Scan for the cell matching the given text and deliver its (X, Y) coordinate at center. 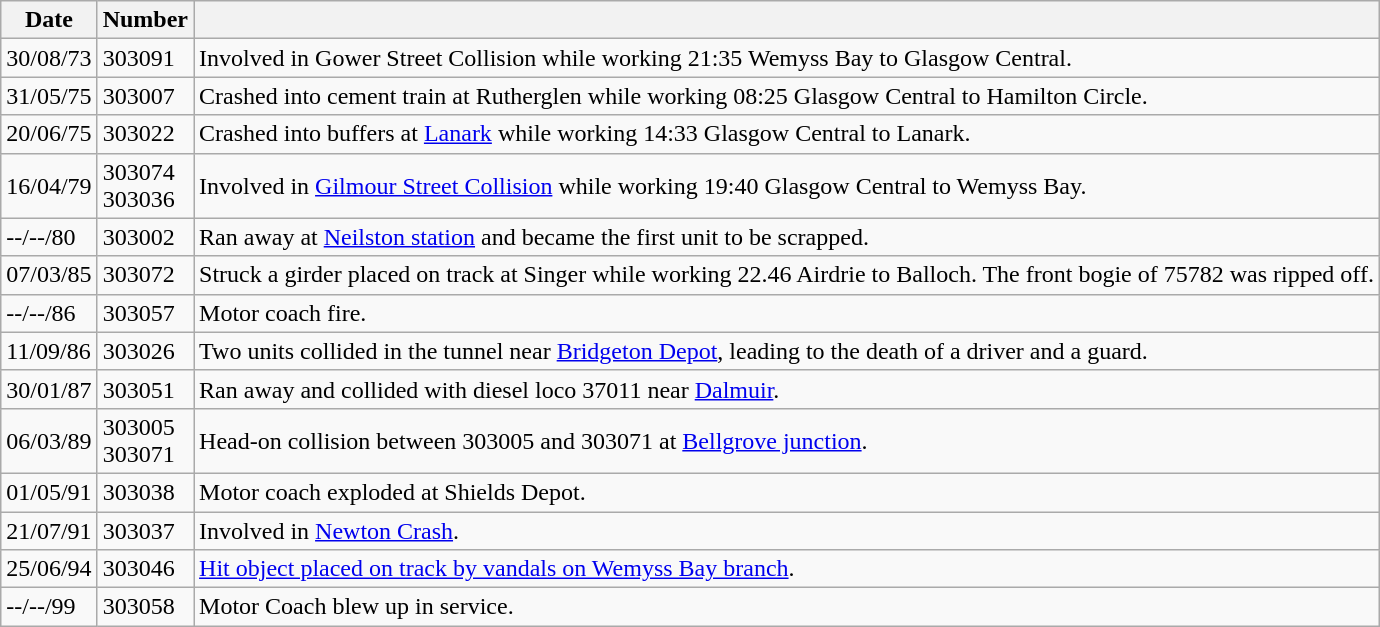
11/09/86 (49, 351)
Number (145, 20)
Involved in Gower Street Collision while working 21:35 Wemyss Bay to Glasgow Central. (787, 58)
303026 (145, 351)
Motor coach fire. (787, 313)
07/03/85 (49, 275)
--/--/99 (49, 607)
Motor coach exploded at Shields Depot. (787, 492)
303037 (145, 531)
303051 (145, 389)
--/--/80 (49, 237)
20/06/75 (49, 134)
303074303036 (145, 186)
303057 (145, 313)
303091 (145, 58)
303046 (145, 569)
25/06/94 (49, 569)
Ran away at Neilston station and became the first unit to be scrapped. (787, 237)
01/05/91 (49, 492)
Head-on collision between 303005 and 303071 at Bellgrove junction. (787, 440)
Date (49, 20)
303038 (145, 492)
30/08/73 (49, 58)
Motor Coach blew up in service. (787, 607)
30/01/87 (49, 389)
Crashed into buffers at Lanark while working 14:33 Glasgow Central to Lanark. (787, 134)
06/03/89 (49, 440)
303002 (145, 237)
303007 (145, 96)
--/--/86 (49, 313)
Hit object placed on track by vandals on Wemyss Bay branch. (787, 569)
21/07/91 (49, 531)
Two units collided in the tunnel near Bridgeton Depot, leading to the death of a driver and a guard. (787, 351)
Ran away and collided with diesel loco 37011 near Dalmuir. (787, 389)
303005303071 (145, 440)
Involved in Newton Crash. (787, 531)
Crashed into cement train at Rutherglen while working 08:25 Glasgow Central to Hamilton Circle. (787, 96)
303058 (145, 607)
31/05/75 (49, 96)
Struck a girder placed on track at Singer while working 22.46 Airdrie to Balloch. The front bogie of 75782 was ripped off. (787, 275)
Involved in Gilmour Street Collision while working 19:40 Glasgow Central to Wemyss Bay. (787, 186)
16/04/79 (49, 186)
303022 (145, 134)
303072 (145, 275)
